Return (x, y) of the center of cell containing provided text 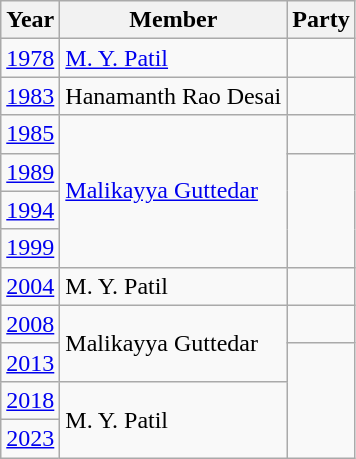
2013 (30, 362)
1994 (30, 210)
Year (30, 20)
1978 (30, 58)
Member (174, 20)
1989 (30, 172)
2023 (30, 438)
1983 (30, 96)
1999 (30, 248)
1985 (30, 134)
2004 (30, 286)
Party (321, 20)
2008 (30, 324)
2018 (30, 400)
Hanamanth Rao Desai (174, 96)
